Return the [x, y] coordinate for the center point of the cell that contains the specified text.  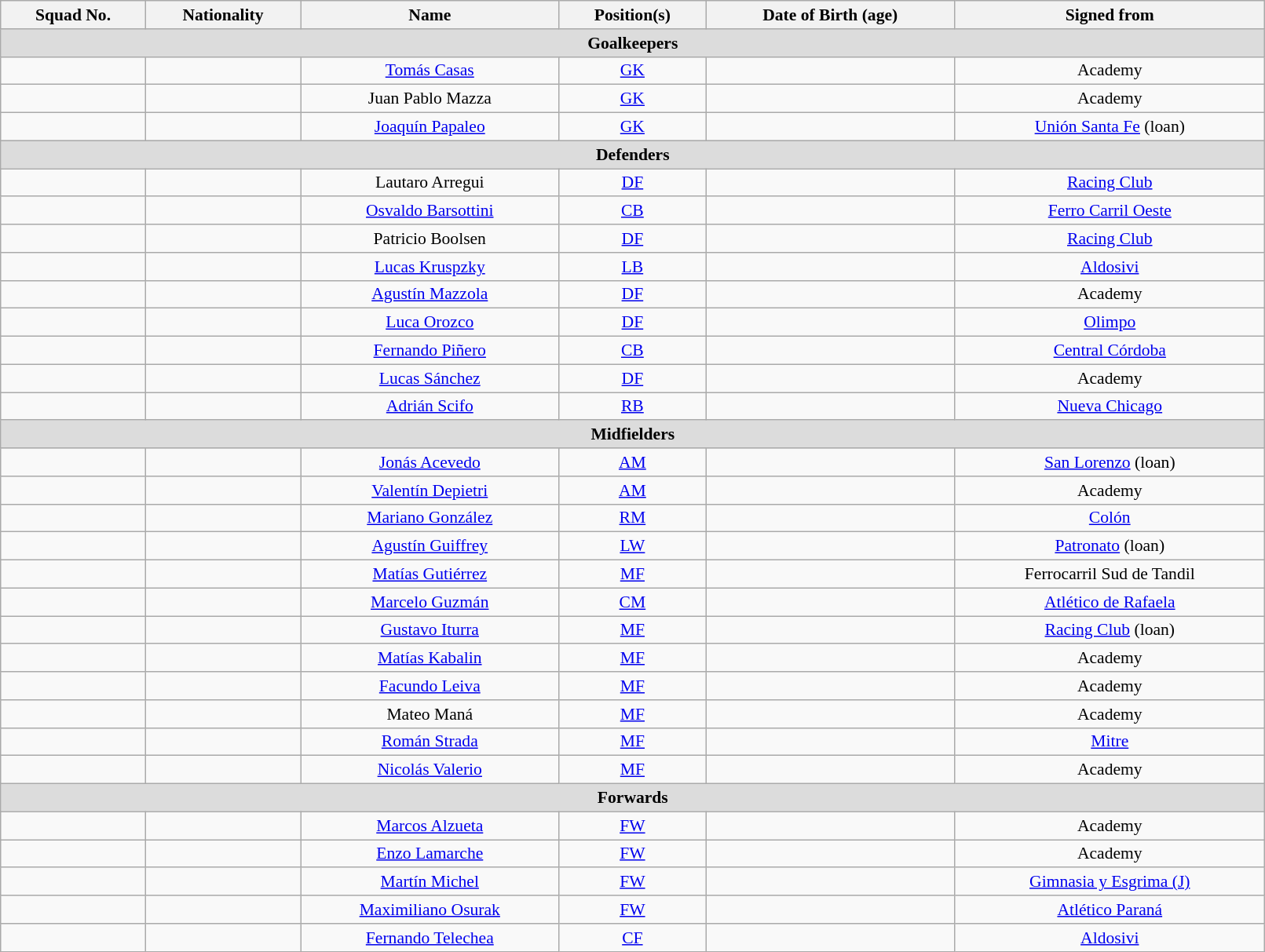
Central Córdoba [1110, 351]
Ferro Carril Oeste [1110, 211]
San Lorenzo (loan) [1110, 462]
Enzo Lamarche [430, 854]
LB [633, 267]
Valentín Depietri [430, 491]
Fernando Piñero [430, 351]
LW [633, 546]
Goalkeepers [633, 43]
Juan Pablo Mazza [430, 99]
Unión Santa Fe (loan) [1110, 127]
Atlético Paraná [1110, 910]
Position(s) [633, 15]
Lucas Kruspzky [430, 267]
Forwards [633, 798]
Date of Birth (age) [831, 15]
Román Strada [430, 742]
Mitre [1110, 742]
Squad No. [74, 15]
Lucas Sánchez [430, 378]
Agustín Guiffrey [430, 546]
Ferrocarril Sud de Tandil [1110, 574]
Nueva Chicago [1110, 407]
Patricio Boolsen [430, 239]
Tomás Casas [430, 71]
Name [430, 15]
Racing Club (loan) [1110, 630]
RM [633, 518]
Fernando Telechea [430, 938]
RB [633, 407]
Defenders [633, 155]
Nicolás Valerio [430, 770]
Marcelo Guzmán [430, 602]
Mateo Maná [430, 714]
Midfielders [633, 435]
Signed from [1110, 15]
Agustín Mazzola [430, 294]
CF [633, 938]
Atlético de Rafaela [1110, 602]
Nationality [223, 15]
Maximiliano Osurak [430, 910]
Olimpo [1110, 323]
Patronato (loan) [1110, 546]
Martín Michel [430, 882]
CM [633, 602]
Matías Kabalin [430, 658]
Lautaro Arregui [430, 183]
Mariano González [430, 518]
Osvaldo Barsottini [430, 211]
Matías Gutiérrez [430, 574]
Gustavo Iturra [430, 630]
Gimnasia y Esgrima (J) [1110, 882]
Colón [1110, 518]
Adrián Scifo [430, 407]
Facundo Leiva [430, 686]
Joaquín Papaleo [430, 127]
Luca Orozco [430, 323]
Marcos Alzueta [430, 826]
Jonás Acevedo [430, 462]
